From the cell containing the given text, extract its center point as [X, Y] coordinate. 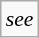
see [20, 19]
